Detect which cell encompasses the target text, then output its (x, y) center coordinate. 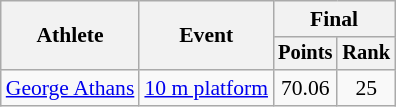
Points (305, 54)
10 m platform (206, 88)
70.06 (305, 88)
Athlete (70, 36)
Final (334, 19)
Event (206, 36)
25 (366, 88)
Rank (366, 54)
George Athans (70, 88)
